Search for the cell housing the specified text and yield its [x, y] center coordinate. 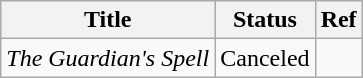
Canceled [265, 58]
Ref [338, 20]
Title [108, 20]
The Guardian's Spell [108, 58]
Status [265, 20]
